Extract the (x, y) coordinate from the center of the cell holding the provided text.  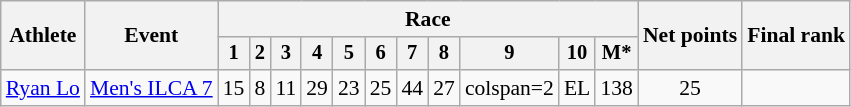
1 (234, 54)
10 (578, 54)
M* (616, 54)
3 (286, 54)
27 (444, 88)
44 (412, 88)
Race (428, 19)
Ryan Lo (43, 88)
2 (260, 54)
29 (317, 88)
138 (616, 88)
15 (234, 88)
Men's ILCA 7 (152, 88)
9 (510, 54)
6 (381, 54)
Final rank (796, 36)
Net points (690, 36)
11 (286, 88)
Athlete (43, 36)
5 (349, 54)
23 (349, 88)
7 (412, 54)
4 (317, 54)
Event (152, 36)
colspan=2 (510, 88)
EL (578, 88)
